From the cell containing the given text, extract its center point as [x, y] coordinate. 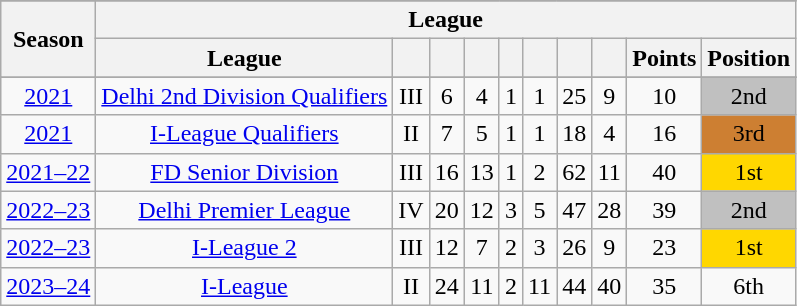
I-League [244, 286]
3rd [749, 134]
2023–24 [48, 286]
FD Senior Division [244, 172]
18 [574, 134]
44 [574, 286]
62 [574, 172]
2021–22 [48, 172]
26 [574, 248]
23 [664, 248]
6 [446, 96]
Season [48, 39]
IV [411, 210]
47 [574, 210]
28 [610, 210]
I-League Qualifiers [244, 134]
25 [574, 96]
24 [446, 286]
10 [664, 96]
I-League 2 [244, 248]
20 [446, 210]
13 [482, 172]
Position [749, 58]
Delhi 2nd Division Qualifiers [244, 96]
Points [664, 58]
6th [749, 286]
Delhi Premier League [244, 210]
35 [664, 286]
39 [664, 210]
